Scan for the cell matching the given text and deliver its (X, Y) coordinate at center. 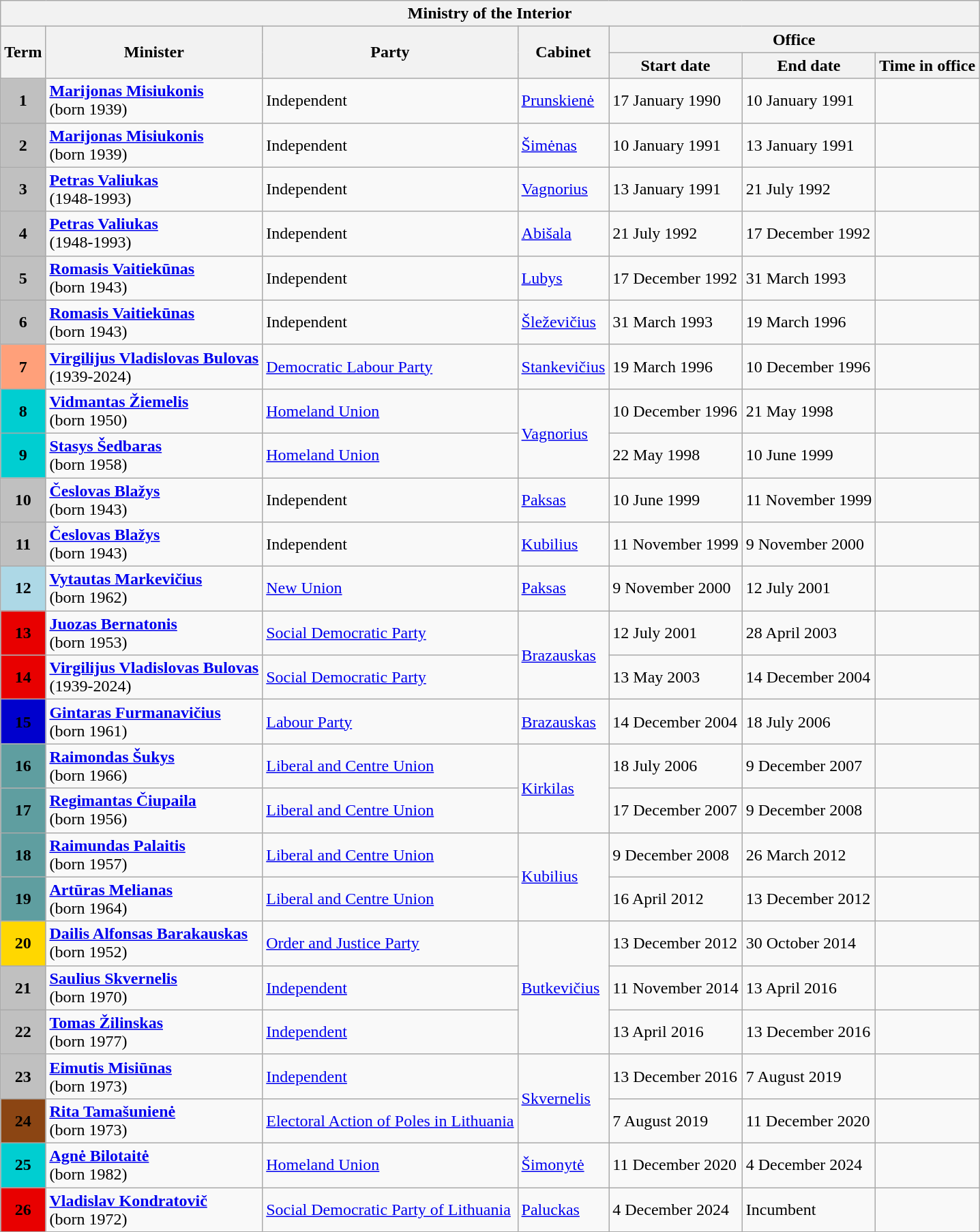
16 April 2012 (675, 899)
10 (23, 499)
Start date (675, 65)
Dailis Alfonsas Barakauskas (born 1952) (154, 944)
4 (23, 233)
14 (23, 678)
22 May 1998 (675, 455)
Rita Tamašunienė (born 1973) (154, 1121)
Regimantas Čiupaila (born 1956) (154, 810)
Democratic Labour Party (390, 367)
Artūras Melianas (born 1964) (154, 899)
26 (23, 1210)
Paluckas (563, 1210)
Ministry of the Interior (490, 14)
9 December 2007 (809, 766)
22 (23, 1032)
12 (23, 589)
13 May 2003 (675, 678)
Gintaras Furmanavičius (born 1961) (154, 721)
17 (23, 810)
11 (23, 544)
New Union (390, 589)
7 (23, 367)
24 (23, 1121)
3 (23, 190)
28 April 2003 (809, 633)
Labour Party (390, 721)
Tomas Žilinskas (born 1977) (154, 1032)
Šimėnas (563, 145)
23 (23, 1076)
Lubys (563, 278)
19 (23, 899)
Time in office (927, 65)
17 January 1990 (675, 101)
Butkevičius (563, 987)
17 December 2007 (675, 810)
16 (23, 766)
25 (23, 1165)
Minister (154, 52)
End date (809, 65)
Office (794, 40)
11 November 2014 (675, 987)
Term (23, 52)
Saulius Skvernelis (born 1970) (154, 987)
Abišala (563, 233)
Vladislav Kondratovič (born 1972) (154, 1210)
26 March 2012 (809, 855)
Party (390, 52)
Incumbent (809, 1210)
Social Democratic Party of Lithuania (390, 1210)
20 (23, 944)
Electoral Action of Poles in Lithuania (390, 1121)
5 (23, 278)
15 (23, 721)
8 (23, 410)
Agnė Bilotaitė (born 1982) (154, 1165)
2 (23, 145)
Vidmantas Žiemelis (born 1950) (154, 410)
Cabinet (563, 52)
13 (23, 633)
Vytautas Markevičius (born 1962) (154, 589)
21 May 1998 (809, 410)
9 (23, 455)
Stankevičius (563, 367)
Stasys Šedbaras (born 1958) (154, 455)
Šleževičius (563, 322)
Šimonytė (563, 1165)
Order and Justice Party (390, 944)
Kirkilas (563, 788)
6 (23, 322)
Raimundas Palaitis (born 1957) (154, 855)
Skvernelis (563, 1098)
Prunskienė (563, 101)
Juozas Bernatonis (born 1953) (154, 633)
Eimutis Misiūnas (born 1973) (154, 1076)
21 (23, 987)
1 (23, 101)
30 October 2014 (809, 944)
Raimondas Šukys (born 1966) (154, 766)
18 (23, 855)
